Identify which cell holds the provided text, then report its [X, Y] central coordinate. 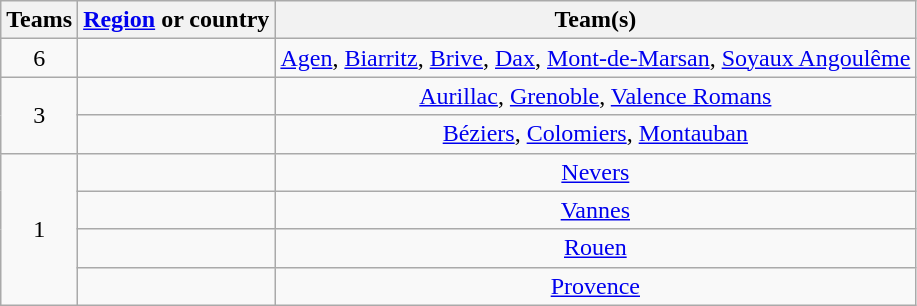
Béziers, Colomiers, Montauban [596, 134]
Vannes [596, 210]
1 [40, 229]
Aurillac, Grenoble, Valence Romans [596, 96]
Nevers [596, 172]
Teams [40, 20]
Region or country [176, 20]
Agen, Biarritz, Brive, Dax, Mont-de-Marsan, Soyaux Angoulême [596, 58]
Rouen [596, 248]
3 [40, 115]
Provence [596, 286]
Team(s) [596, 20]
6 [40, 58]
